Provide the [X, Y] coordinate of the cell's center where the given text is located.  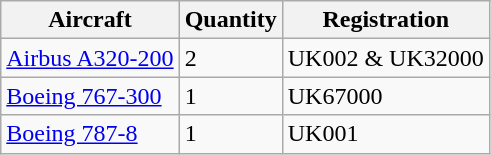
UK67000 [386, 96]
Quantity [230, 20]
UK002 & UK32000 [386, 58]
UK001 [386, 134]
Aircraft [90, 20]
Registration [386, 20]
2 [230, 58]
Boeing 787-8 [90, 134]
Airbus A320-200 [90, 58]
Boeing 767-300 [90, 96]
